Return the (x, y) coordinate for the center point of the cell that contains the specified text.  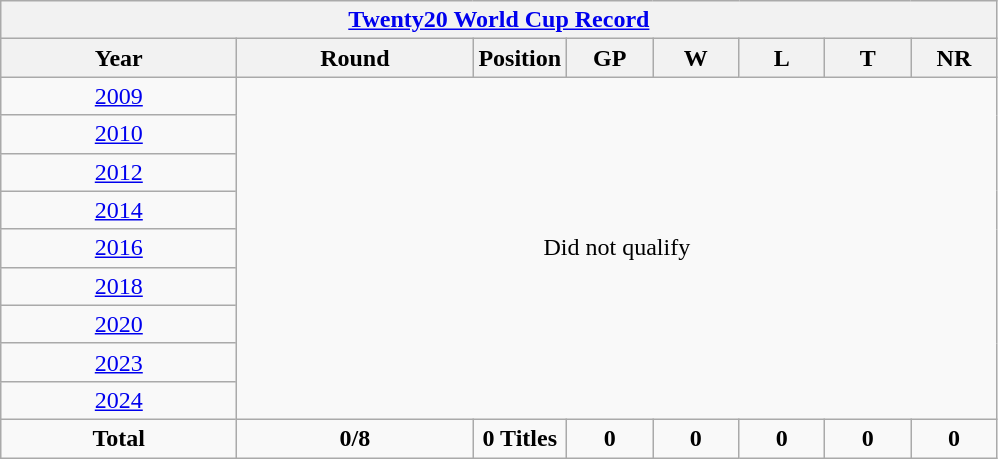
NR (954, 58)
2009 (119, 96)
2018 (119, 286)
2012 (119, 172)
Did not qualify (617, 248)
2020 (119, 324)
Total (119, 438)
2014 (119, 210)
L (782, 58)
Position (520, 58)
0/8 (355, 438)
Year (119, 58)
W (696, 58)
GP (610, 58)
Round (355, 58)
2023 (119, 362)
2010 (119, 134)
0 Titles (520, 438)
2016 (119, 248)
2024 (119, 400)
Twenty20 World Cup Record (499, 20)
T (868, 58)
